Pinpoint the cell where the given text exists, returning its [x, y] midpoint coordinate. 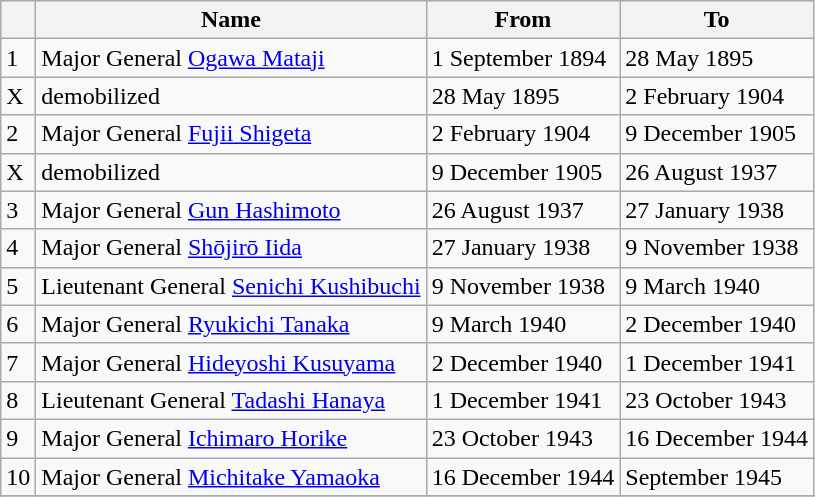
4 [18, 248]
10 [18, 477]
5 [18, 286]
Major General Ryukichi Tanaka [231, 324]
Major General Hideyoshi Kusuyama [231, 362]
8 [18, 400]
7 [18, 362]
To [717, 20]
Major General Michitake Yamaoka [231, 477]
1 September 1894 [523, 58]
Major General Ogawa Mataji [231, 58]
September 1945 [717, 477]
1 [18, 58]
3 [18, 210]
Major General Gun Hashimoto [231, 210]
2 [18, 134]
From [523, 20]
6 [18, 324]
9 [18, 438]
Name [231, 20]
Lieutenant General Tadashi Hanaya [231, 400]
Lieutenant General Senichi Kushibuchi [231, 286]
Major General Fujii Shigeta [231, 134]
Major General Ichimaro Horike [231, 438]
Major General Shōjirō Iida [231, 248]
